Identify which cell holds the provided text, then report its (x, y) central coordinate. 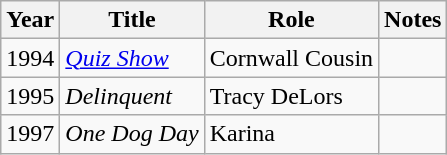
Title (132, 20)
Delinquent (132, 96)
Role (291, 20)
Year (30, 20)
Notes (413, 20)
1997 (30, 134)
One Dog Day (132, 134)
1994 (30, 58)
Karina (291, 134)
Quiz Show (132, 58)
Tracy DeLors (291, 96)
1995 (30, 96)
Cornwall Cousin (291, 58)
